Identify which cell holds the provided text, then report its [X, Y] central coordinate. 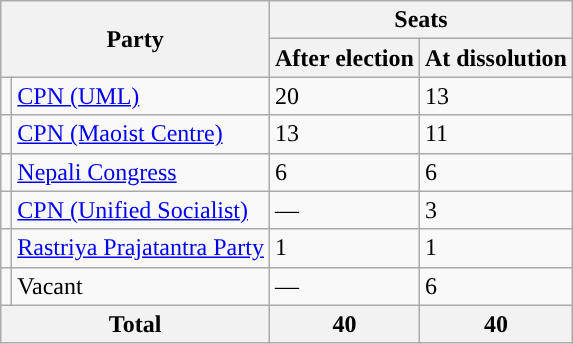
CPN (Maoist Centre) [141, 134]
Nepali Congress [141, 172]
20 [344, 96]
At dissolution [496, 58]
After election [344, 58]
Seats [420, 20]
Total [136, 324]
CPN (UML) [141, 96]
Party [136, 39]
Vacant [141, 286]
3 [496, 210]
Rastriya Prajatantra Party [141, 248]
11 [496, 134]
CPN (Unified Socialist) [141, 210]
